Search for the cell housing the specified text and yield its (x, y) center coordinate. 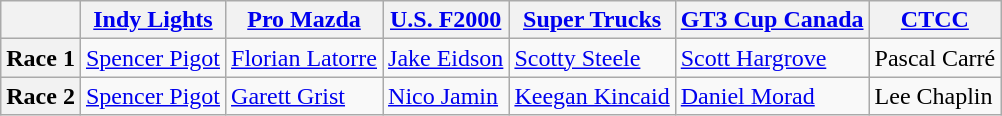
U.S. F2000 (446, 20)
Scott Hargrove (772, 58)
Race 1 (41, 58)
Nico Jamin (446, 96)
Lee Chaplin (935, 96)
Super Trucks (592, 20)
Jake Eidson (446, 58)
Indy Lights (152, 20)
Scotty Steele (592, 58)
Daniel Morad (772, 96)
Pro Mazda (304, 20)
Race 2 (41, 96)
Garett Grist (304, 96)
CTCC (935, 20)
GT3 Cup Canada (772, 20)
Florian Latorre (304, 58)
Keegan Kincaid (592, 96)
Pascal Carré (935, 58)
